Pinpoint the cell where the given text exists, returning its [X, Y] midpoint coordinate. 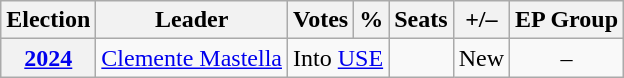
Into USE [338, 58]
Clemente Mastella [192, 58]
Leader [192, 20]
2024 [48, 58]
% [372, 20]
Election [48, 20]
EP Group [567, 20]
– [567, 58]
New [481, 58]
+/– [481, 20]
Seats [421, 20]
Votes [320, 20]
